Return (X, Y) of the center of cell containing provided text 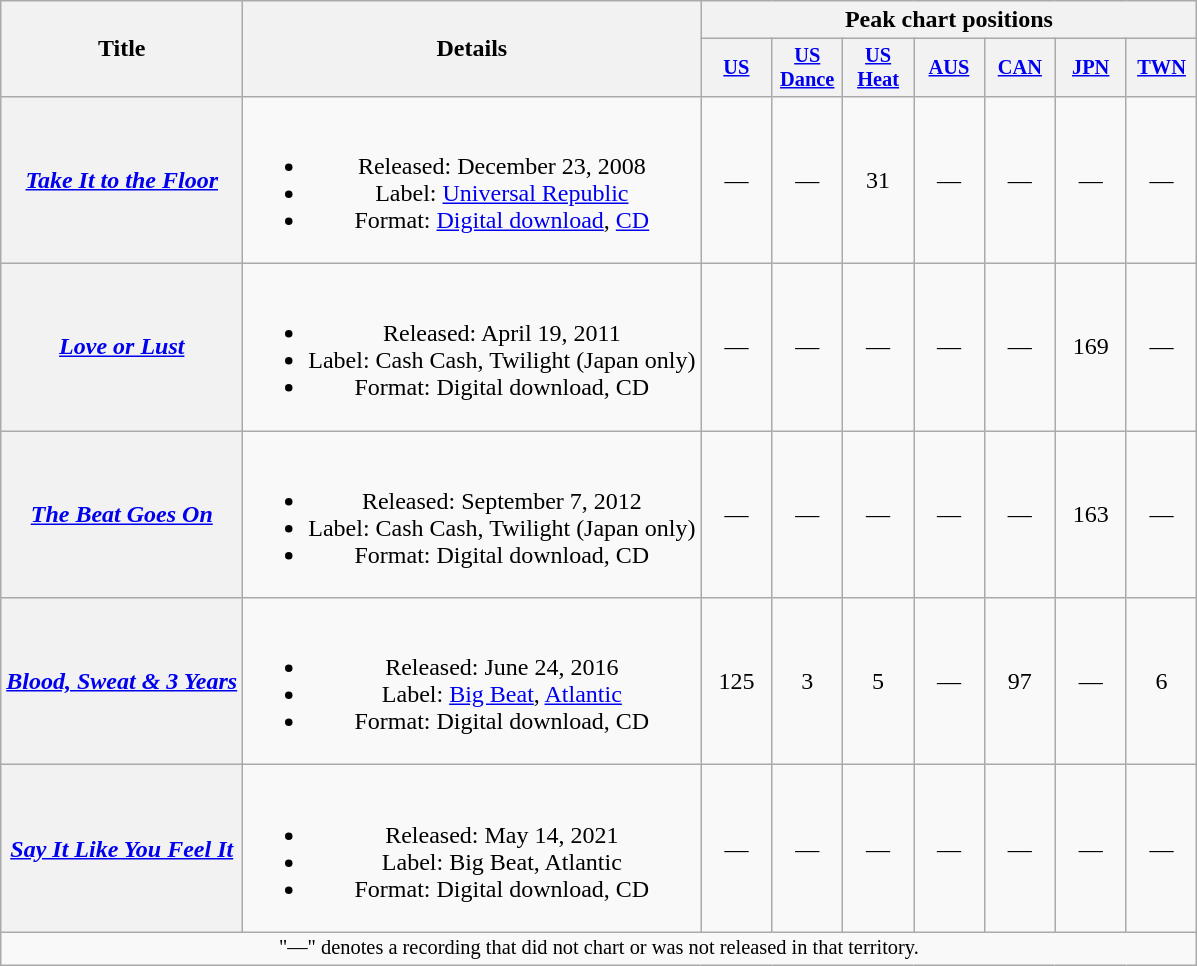
USHeat (878, 68)
Released: April 19, 2011Label: Cash Cash, Twilight (Japan only)Format: Digital download, CD (472, 348)
97 (1020, 682)
JPN (1090, 68)
Released: September 7, 2012Label: Cash Cash, Twilight (Japan only)Format: Digital download, CD (472, 514)
CAN (1020, 68)
US (736, 68)
5 (878, 682)
Peak chart positions (949, 20)
Released: June 24, 2016Label: Big Beat, AtlanticFormat: Digital download, CD (472, 682)
163 (1090, 514)
31 (878, 180)
169 (1090, 348)
Title (122, 49)
"—" denotes a recording that did not chart or was not released in that territory. (599, 949)
6 (1162, 682)
Released: May 14, 2021Label: Big Beat, AtlanticFormat: Digital download, CD (472, 848)
Love or Lust (122, 348)
Say It Like You Feel It (122, 848)
Take It to the Floor (122, 180)
AUS (950, 68)
Blood, Sweat & 3 Years (122, 682)
USDance (808, 68)
TWN (1162, 68)
3 (808, 682)
Released: December 23, 2008Label: Universal RepublicFormat: Digital download, CD (472, 180)
125 (736, 682)
Details (472, 49)
The Beat Goes On (122, 514)
